For the text-containing cell, return its midpoint in [x, y] coordinate format. 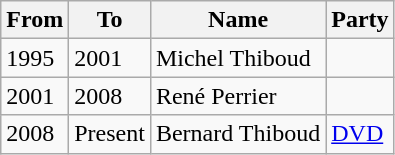
Present [110, 134]
Michel Thiboud [238, 58]
To [110, 20]
1995 [35, 58]
Bernard Thiboud [238, 134]
Party [360, 20]
René Perrier [238, 96]
Name [238, 20]
From [35, 20]
DVD [360, 134]
